Identify which cell holds the provided text, then report its [x, y] central coordinate. 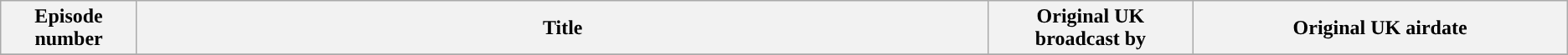
Title [563, 28]
Episode number [69, 28]
Original UK airdate [1380, 28]
Original UK broadcast by [1091, 28]
